Determine the [x, y] coordinate at the center of the cell enclosing the given text.  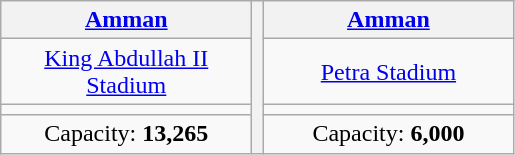
Capacity: 6,000 [388, 134]
King Abdullah II Stadium [126, 72]
Capacity: 13,265 [126, 134]
Petra Stadium [388, 72]
